Find where the given text appears and provide that cell's center as (X, Y) coordinate. 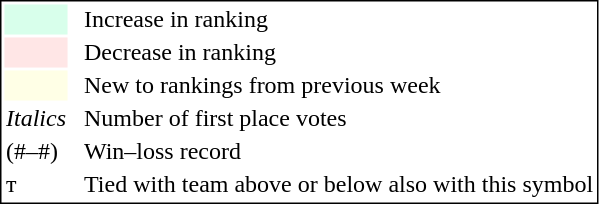
Tied with team above or below also with this symbol (338, 185)
т (36, 185)
Decrease in ranking (338, 53)
Italics (36, 119)
Number of first place votes (338, 119)
(#–#) (36, 151)
Increase in ranking (338, 19)
New to rankings from previous week (338, 85)
Win–loss record (338, 151)
